Extract the [X, Y] coordinate from the center of the cell holding the provided text.  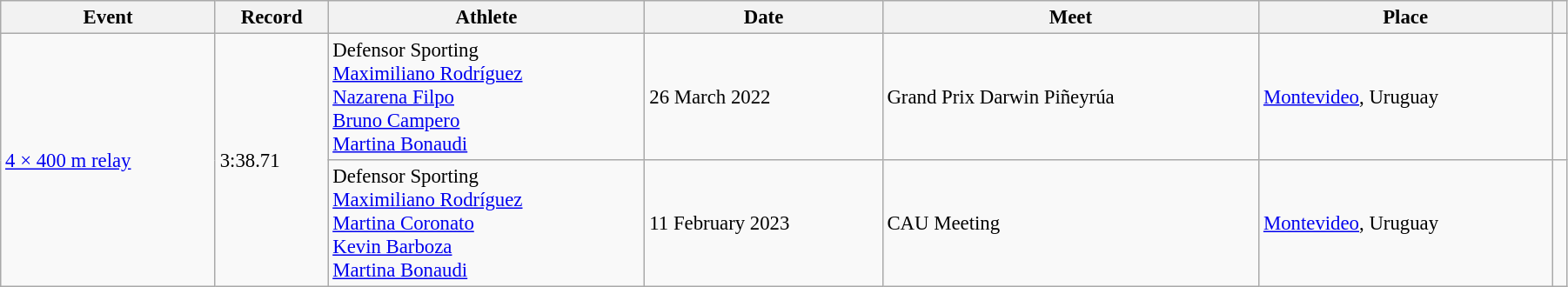
Meet [1070, 17]
Defensor SportingMaximiliano RodríguezNazarena FilpoBruno CamperoMartina Bonaudi [486, 97]
3:38.71 [271, 160]
Date [764, 17]
Defensor SportingMaximiliano RodríguezMartina CoronatoKevin BarbozaMartina Bonaudi [486, 224]
11 February 2023 [764, 224]
Athlete [486, 17]
Grand Prix Darwin Piñeyrúa [1070, 97]
Record [271, 17]
Event [108, 17]
CAU Meeting [1070, 224]
Place [1406, 17]
4 × 400 m relay [108, 160]
26 March 2022 [764, 97]
